Extract the (X, Y) coordinate from the center of the cell holding the provided text.  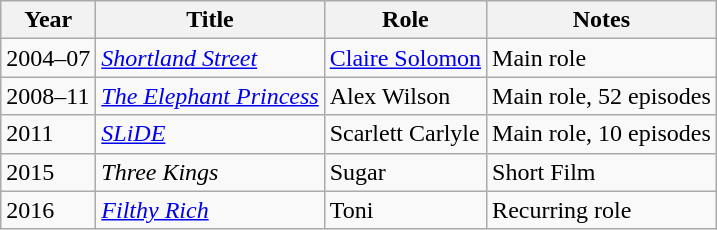
Shortland Street (210, 58)
2016 (48, 210)
Recurring role (602, 210)
Alex Wilson (405, 96)
Role (405, 20)
Title (210, 20)
SLiDE (210, 134)
Main role, 52 episodes (602, 96)
Notes (602, 20)
Year (48, 20)
2004–07 (48, 58)
Claire Solomon (405, 58)
Three Kings (210, 172)
Main role, 10 episodes (602, 134)
Filthy Rich (210, 210)
The Elephant Princess (210, 96)
Main role (602, 58)
2011 (48, 134)
Sugar (405, 172)
Short Film (602, 172)
Scarlett Carlyle (405, 134)
2015 (48, 172)
2008–11 (48, 96)
Toni (405, 210)
